Locate the cell with the specified text and output its [x, y] center coordinate. 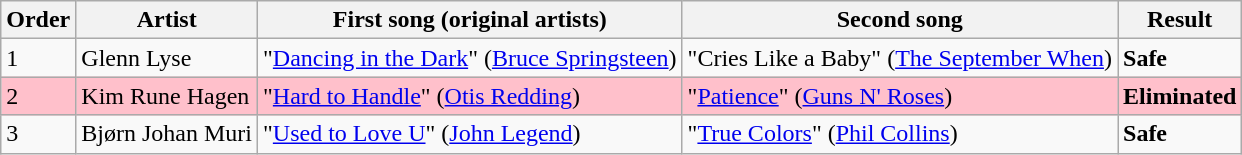
"Hard to Handle" (Otis Redding) [470, 96]
Bjørn Johan Muri [167, 134]
"Dancing in the Dark" (Bruce Springsteen) [470, 58]
"Cries Like a Baby" (The September When) [900, 58]
Result [1180, 20]
"Patience" (Guns N' Roses) [900, 96]
2 [38, 96]
1 [38, 58]
Order [38, 20]
First song (original artists) [470, 20]
"Used to Love U" (John Legend) [470, 134]
"True Colors" (Phil Collins) [900, 134]
Artist [167, 20]
3 [38, 134]
Kim Rune Hagen [167, 96]
Eliminated [1180, 96]
Second song [900, 20]
Glenn Lyse [167, 58]
